Extract the [X, Y] coordinate from the center of the cell holding the provided text.  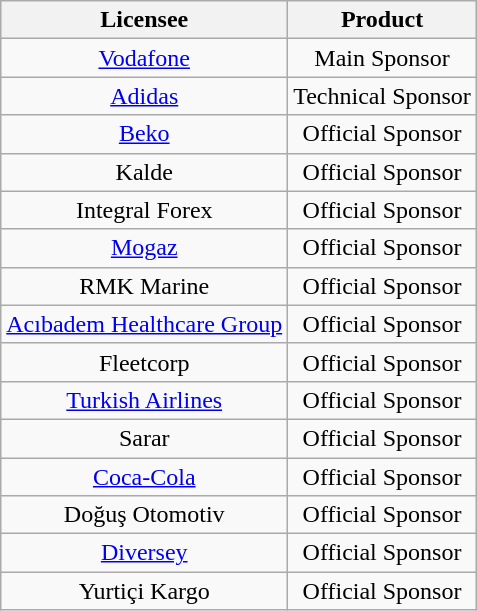
Licensee [144, 20]
Main Sponsor [382, 58]
Product [382, 20]
Vodafone [144, 58]
Technical Sponsor [382, 96]
Doğuş Otomotiv [144, 515]
Beko [144, 134]
Sarar [144, 438]
Coca-Cola [144, 477]
Turkish Airlines [144, 400]
Integral Forex [144, 210]
Diversey [144, 553]
Mogaz [144, 248]
RMK Marine [144, 286]
Adidas [144, 96]
Fleetcorp [144, 362]
Yurtiçi Kargo [144, 591]
Acıbadem Healthcare Group [144, 324]
Kalde [144, 172]
